Detect which cell encompasses the target text, then output its [x, y] center coordinate. 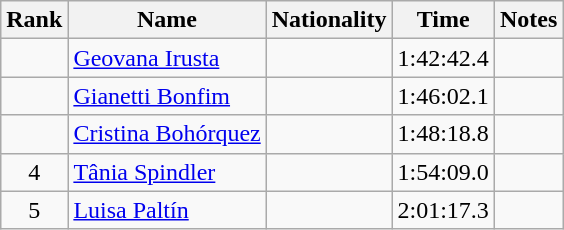
Cristina Bohórquez [167, 134]
Name [167, 20]
Geovana Irusta [167, 58]
4 [34, 172]
1:42:42.4 [443, 58]
Luisa Paltín [167, 210]
2:01:17.3 [443, 210]
1:48:18.8 [443, 134]
Nationality [329, 20]
Rank [34, 20]
1:54:09.0 [443, 172]
Time [443, 20]
5 [34, 210]
Notes [528, 20]
Gianetti Bonfim [167, 96]
1:46:02.1 [443, 96]
Tânia Spindler [167, 172]
